For the text-containing cell, return its midpoint in (x, y) coordinate format. 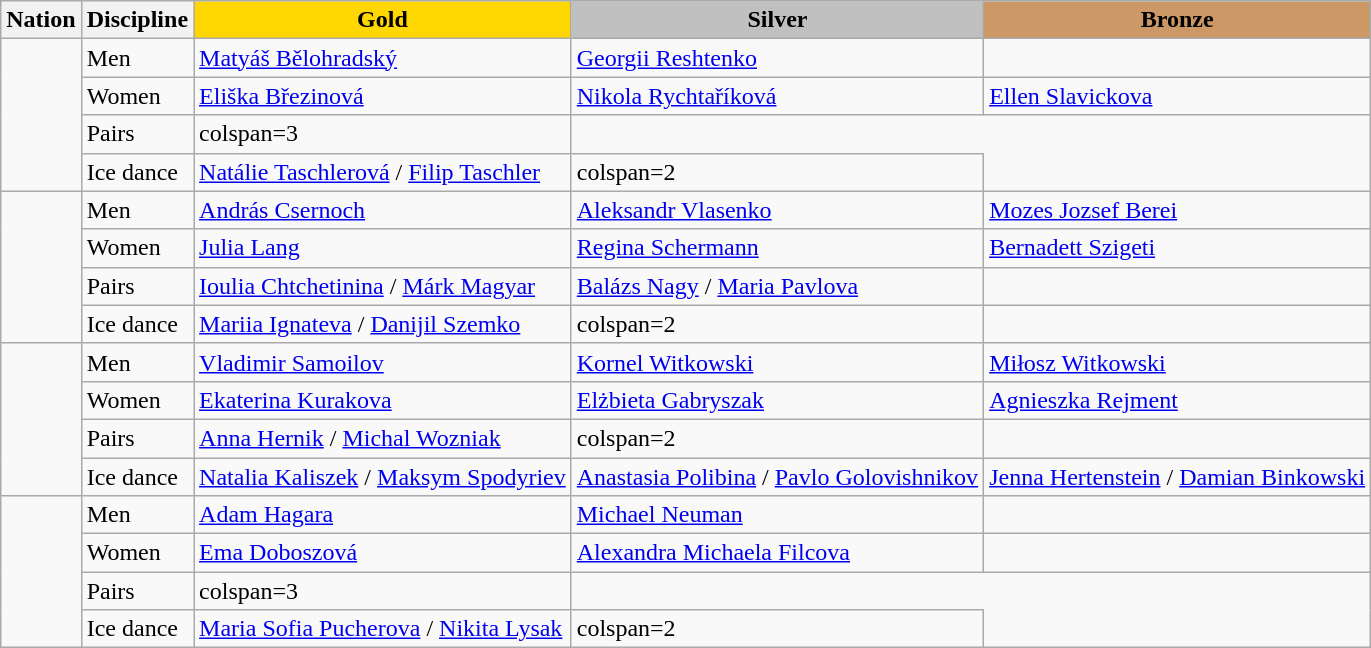
Eliška Březinová (383, 96)
Jenna Hertenstein / Damian Binkowski (1178, 477)
Mozes Jozsef Berei (1178, 210)
Silver (777, 20)
Vladimir Samoilov (383, 362)
Alexandra Michaela Filcova (777, 553)
Ekaterina Kurakova (383, 400)
Regina Schermann (777, 248)
Natálie Taschlerová / Filip Taschler (383, 172)
Mariia Ignateva / Danijil Szemko (383, 324)
Kornel Witkowski (777, 362)
Gold (383, 20)
Bronze (1178, 20)
Anna Hernik / Michal Wozniak (383, 438)
Discipline (137, 20)
Matyáš Bělohradský (383, 58)
Maria Sofia Pucherova / Nikita Lysak (383, 629)
Balázs Nagy / Maria Pavlova (777, 286)
Ioulia Chtchetinina / Márk Magyar (383, 286)
Julia Lang (383, 248)
Anastasia Polibina / Pavlo Golovishnikov (777, 477)
Georgii Reshtenko (777, 58)
Bernadett Szigeti (1178, 248)
András Csernoch (383, 210)
Adam Hagara (383, 515)
Miłosz Witkowski (1178, 362)
Nikola Rychtaříková (777, 96)
Ema Doboszová (383, 553)
Natalia Kaliszek / Maksym Spodyriev (383, 477)
Aleksandr Vlasenko (777, 210)
Agnieszka Rejment (1178, 400)
Elżbieta Gabryszak (777, 400)
Ellen Slavickova (1178, 96)
Michael Neuman (777, 515)
Nation (41, 20)
